Detect which cell encompasses the target text, then output its (x, y) center coordinate. 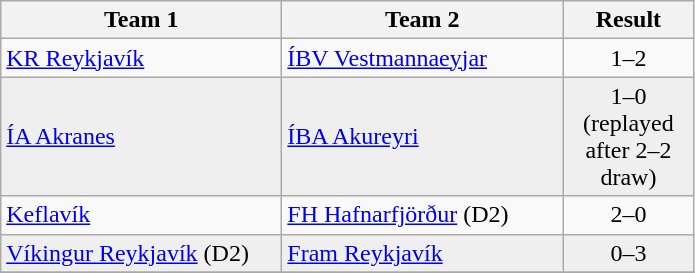
Result (628, 20)
Keflavík (142, 215)
FH Hafnarfjörður (D2) (422, 215)
ÍBV Vestmannaeyjar (422, 58)
Fram Reykjavík (422, 253)
1–0 (replayed after 2–2 draw) (628, 136)
1–2 (628, 58)
KR Reykjavík (142, 58)
0–3 (628, 253)
Team 2 (422, 20)
Team 1 (142, 20)
ÍBA Akureyri (422, 136)
ÍA Akranes (142, 136)
Víkingur Reykjavík (D2) (142, 253)
2–0 (628, 215)
